Scan for the cell matching the given text and deliver its [X, Y] coordinate at center. 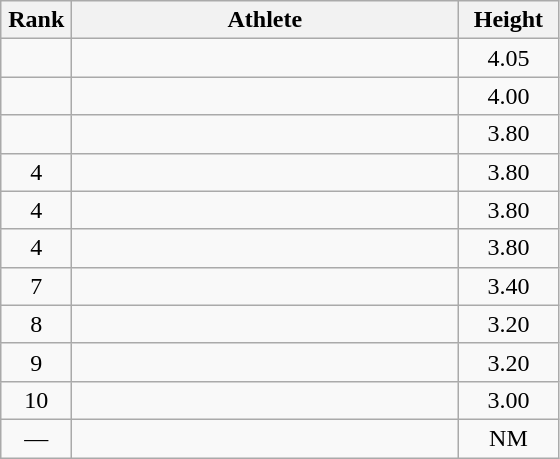
9 [36, 362]
NM [508, 438]
4.00 [508, 96]
Rank [36, 20]
— [36, 438]
3.00 [508, 400]
Athlete [265, 20]
10 [36, 400]
Height [508, 20]
4.05 [508, 58]
8 [36, 324]
3.40 [508, 286]
7 [36, 286]
